Search for the cell housing the specified text and yield its [x, y] center coordinate. 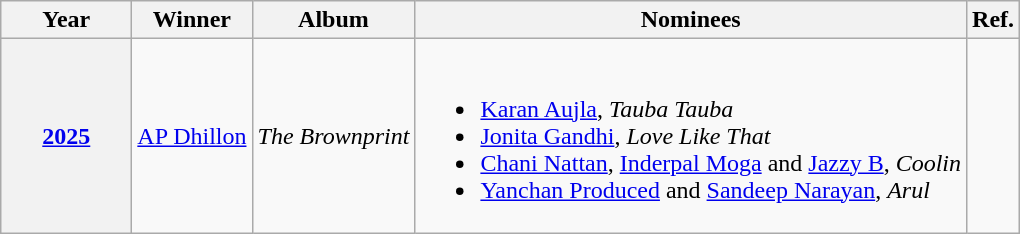
AP Dhillon [192, 136]
Karan Aujla, Tauba TaubaJonita Gandhi, Love Like ThatChani Nattan, Inderpal Moga and Jazzy B, CoolinYanchan Produced and Sandeep Narayan, Arul [691, 136]
2025 [66, 136]
Album [334, 20]
Winner [192, 20]
Nominees [691, 20]
Year [66, 20]
Ref. [994, 20]
The Brownprint [334, 136]
